Search for the cell housing the specified text and yield its (x, y) center coordinate. 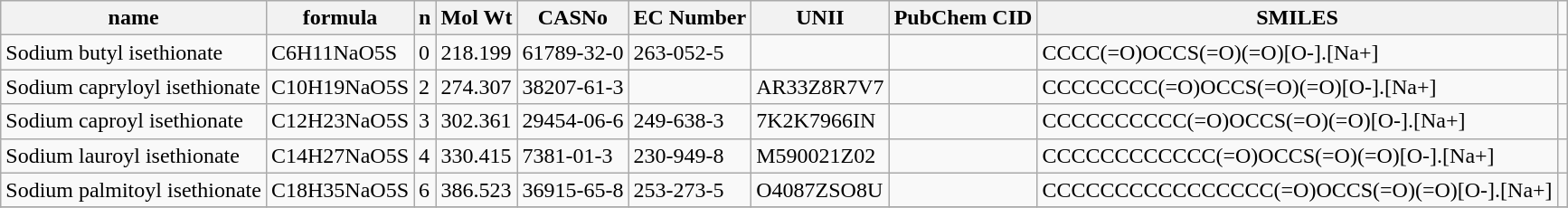
330.415 (477, 156)
302.361 (477, 121)
38207-61-3 (573, 87)
Sodium capryloyl isethionate (134, 87)
6 (425, 190)
CASNo (573, 18)
386.523 (477, 190)
61789-32-0 (573, 52)
263-052-5 (690, 52)
Sodium caproyl isethionate (134, 121)
name (134, 18)
29454-06-6 (573, 121)
C14H27NaO5S (340, 156)
M590021Z02 (820, 156)
CCCCCCCCCCCC(=O)OCCS(=O)(=O)[O-].[Na+] (1297, 156)
CCCC(=O)OCCS(=O)(=O)[O-].[Na+] (1297, 52)
UNII (820, 18)
274.307 (477, 87)
O4087ZSO8U (820, 190)
EC Number (690, 18)
SMILES (1297, 18)
36915-65-8 (573, 190)
253-273-5 (690, 190)
AR33Z8R7V7 (820, 87)
CCCCCCCC(=O)OCCS(=O)(=O)[O-].[Na+] (1297, 87)
CCCCCCCCCCCCCCCC(=O)OCCS(=O)(=O)[O-].[Na+] (1297, 190)
218.199 (477, 52)
formula (340, 18)
C18H35NaO5S (340, 190)
PubChem CID (963, 18)
Mol Wt (477, 18)
n (425, 18)
3 (425, 121)
Sodium butyl isethionate (134, 52)
C12H23NaO5S (340, 121)
4 (425, 156)
7K2K7966IN (820, 121)
2 (425, 87)
7381-01-3 (573, 156)
230-949-8 (690, 156)
CCCCCCCCCC(=O)OCCS(=O)(=O)[O-].[Na+] (1297, 121)
Sodium palmitoyl isethionate (134, 190)
Sodium lauroyl isethionate (134, 156)
C6H11NaO5S (340, 52)
C10H19NaO5S (340, 87)
0 (425, 52)
249-638-3 (690, 121)
